Identify which cell holds the provided text, then report its [x, y] central coordinate. 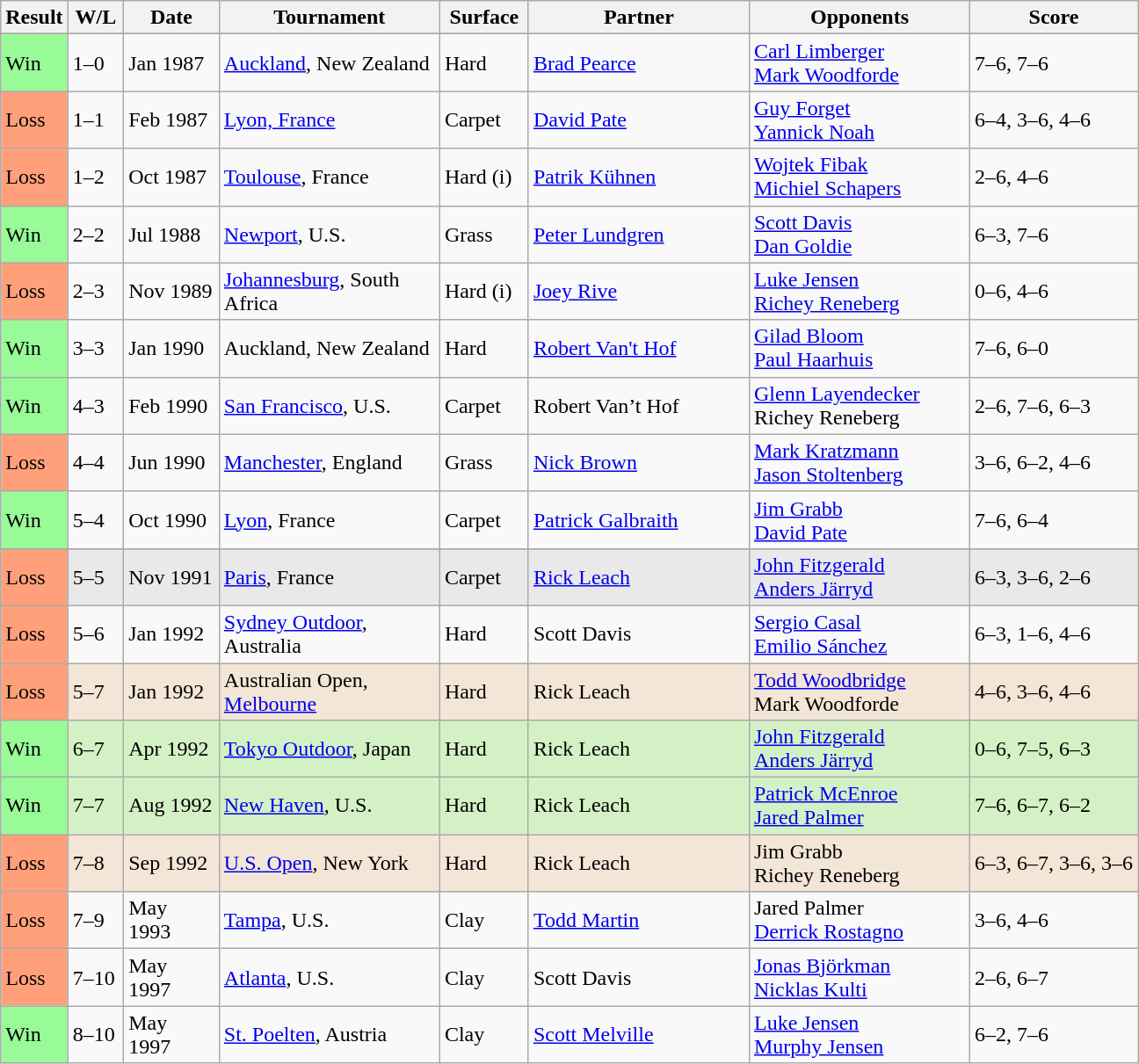
Patrick McEnroe Jared Palmer [860, 807]
4–6, 3–6, 4–6 [1055, 691]
Tampa, U.S. [329, 921]
7–6, 6–7, 6–2 [1055, 807]
7–7 [96, 807]
Oct 1990 [172, 520]
8–10 [96, 1035]
7–10 [96, 977]
Peter Lundgren [638, 234]
Gilad Bloom Paul Haarhuis [860, 348]
Score [1055, 18]
3–6, 6–2, 4–6 [1055, 462]
0–6, 7–5, 6–3 [1055, 749]
Jan 1990 [172, 348]
6–3, 6–7, 3–6, 3–6 [1055, 863]
Date [172, 18]
5–4 [96, 520]
St. Poelten, Austria [329, 1035]
Jared Palmer Derrick Rostagno [860, 921]
U.S. Open, New York [329, 863]
2–6, 6–7 [1055, 977]
7–6, 6–0 [1055, 348]
Jim Grabb David Pate [860, 520]
5–7 [96, 691]
4–4 [96, 462]
Luke Jensen Murphy Jensen [860, 1035]
Sep 1992 [172, 863]
Wojtek Fibak Michiel Schapers [860, 177]
W/L [96, 18]
Carl Limberger Mark Woodforde [860, 63]
Patrik Kühnen [638, 177]
Sergio Casal Emilio Sánchez [860, 634]
Jan 1987 [172, 63]
1–0 [96, 63]
Atlanta, U.S. [329, 977]
Tokyo Outdoor, Japan [329, 749]
Nov 1991 [172, 576]
6–2, 7–6 [1055, 1035]
Feb 1990 [172, 406]
Opponents [860, 18]
4–3 [96, 406]
San Francisco, U.S. [329, 406]
7–6, 7–6 [1055, 63]
Surface [483, 18]
2–2 [96, 234]
7–8 [96, 863]
Todd Woodbridge Mark Woodforde [860, 691]
Patrick Galbraith [638, 520]
Scott Melville [638, 1035]
Luke Jensen Richey Reneberg [860, 292]
6–3, 1–6, 4–6 [1055, 634]
Nick Brown [638, 462]
0–6, 4–6 [1055, 292]
Australian Open, Melbourne [329, 691]
Nov 1989 [172, 292]
Brad Pearce [638, 63]
3–6, 4–6 [1055, 921]
Robert Van't Hof [638, 348]
Johannesburg, South Africa [329, 292]
Toulouse, France [329, 177]
6–4, 3–6, 4–6 [1055, 119]
7–9 [96, 921]
David Pate [638, 119]
Paris, France [329, 576]
1–1 [96, 119]
Tournament [329, 18]
Oct 1987 [172, 177]
Result [34, 18]
New Haven, U.S. [329, 807]
May 1993 [172, 921]
Newport, U.S. [329, 234]
2–6, 7–6, 6–3 [1055, 406]
Jun 1990 [172, 462]
Mark Kratzmann Jason Stoltenberg [860, 462]
Scott Davis Dan Goldie [860, 234]
Feb 1987 [172, 119]
Aug 1992 [172, 807]
Guy Forget Yannick Noah [860, 119]
Jul 1988 [172, 234]
6–3, 7–6 [1055, 234]
Partner [638, 18]
Todd Martin [638, 921]
Joey Rive [638, 292]
1–2 [96, 177]
6–3, 3–6, 2–6 [1055, 576]
Apr 1992 [172, 749]
Jim Grabb Richey Reneberg [860, 863]
6–7 [96, 749]
Jonas Björkman Nicklas Kulti [860, 977]
2–3 [96, 292]
3–3 [96, 348]
2–6, 4–6 [1055, 177]
5–6 [96, 634]
Glenn Layendecker Richey Reneberg [860, 406]
Robert Van’t Hof [638, 406]
5–5 [96, 576]
Manchester, England [329, 462]
7–6, 6–4 [1055, 520]
Sydney Outdoor, Australia [329, 634]
